Return (X, Y) of the center of cell containing provided text 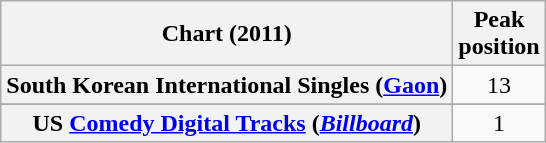
1 (499, 123)
Peakposition (499, 34)
13 (499, 85)
South Korean International Singles (Gaon) (227, 85)
Chart (2011) (227, 34)
US Comedy Digital Tracks (Billboard) (227, 123)
